Identify which cell holds the provided text, then report its (X, Y) central coordinate. 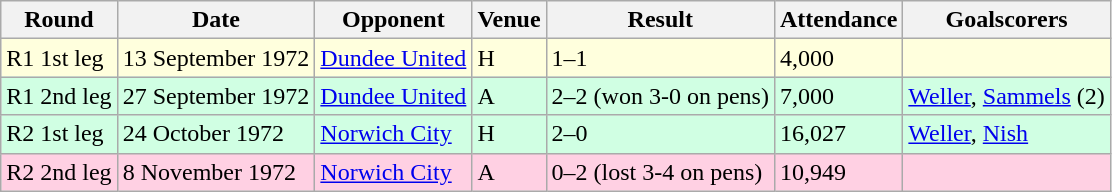
0–2 (lost 3-4 on pens) (660, 172)
R2 2nd leg (59, 172)
Opponent (394, 20)
Weller, Sammels (2) (1006, 96)
4,000 (838, 58)
R1 1st leg (59, 58)
24 October 1972 (216, 134)
7,000 (838, 96)
2–2 (won 3-0 on pens) (660, 96)
13 September 1972 (216, 58)
Attendance (838, 20)
Weller, Nish (1006, 134)
Goalscorers (1006, 20)
Round (59, 20)
8 November 1972 (216, 172)
1–1 (660, 58)
Date (216, 20)
R2 1st leg (59, 134)
Result (660, 20)
R1 2nd leg (59, 96)
Venue (509, 20)
27 September 1972 (216, 96)
2–0 (660, 134)
16,027 (838, 134)
10,949 (838, 172)
